Pinpoint the cell where the given text exists, returning its (X, Y) midpoint coordinate. 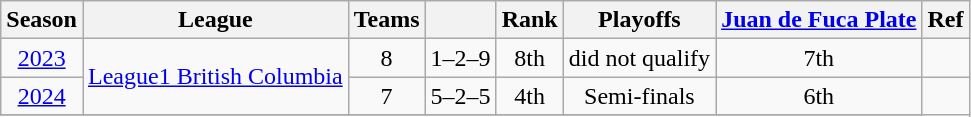
2023 (42, 58)
Ref (946, 20)
League1 British Columbia (215, 77)
Juan de Fuca Plate (819, 20)
7 (386, 96)
did not qualify (639, 58)
8th (530, 58)
4th (530, 96)
2024 (42, 96)
Playoffs (639, 20)
6th (819, 96)
7th (819, 58)
Teams (386, 20)
Season (42, 20)
League (215, 20)
Rank (530, 20)
Semi-finals (639, 96)
5–2–5 (460, 96)
8 (386, 58)
1–2–9 (460, 58)
